For the text-containing cell, return its midpoint in (x, y) coordinate format. 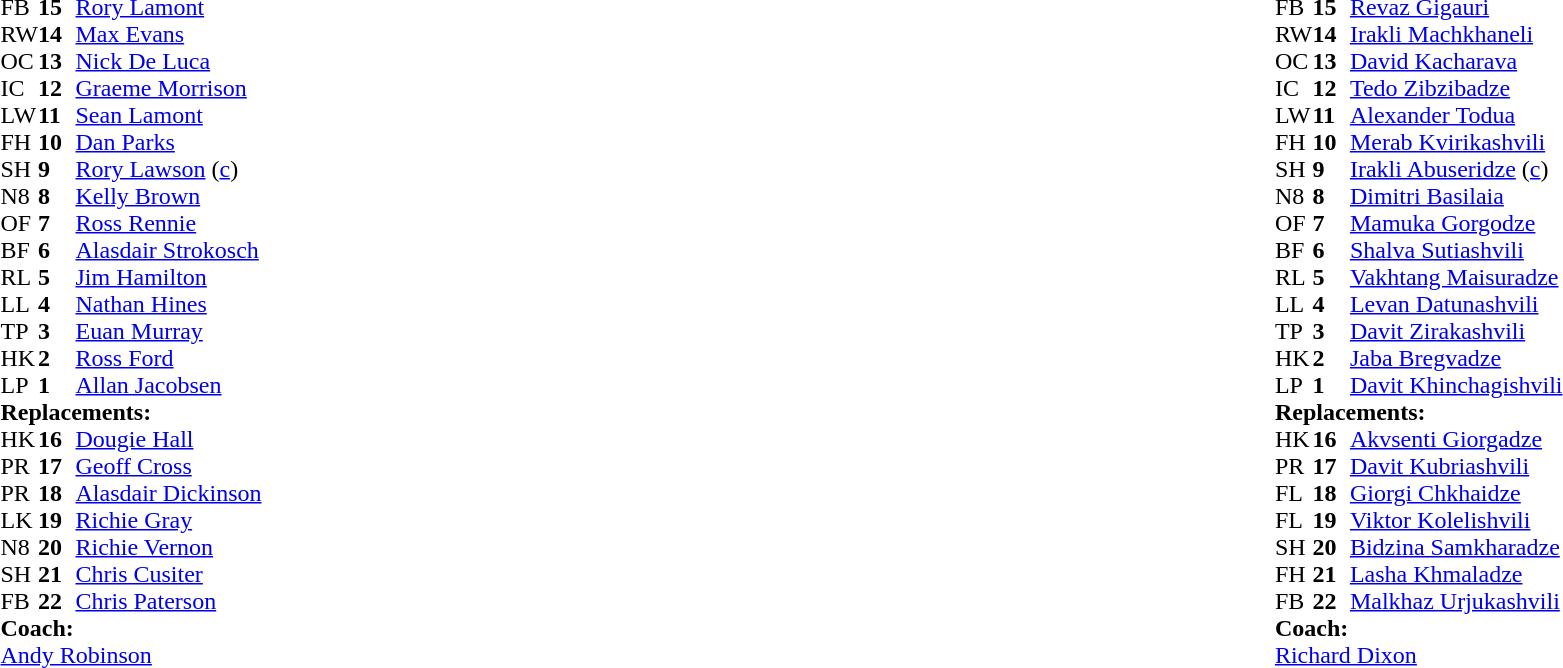
Dougie Hall (169, 440)
Alasdair Strokosch (169, 250)
Alexander Todua (1456, 116)
Irakli Machkhaneli (1456, 34)
David Kacharava (1456, 62)
Ross Rennie (169, 224)
Akvsenti Giorgadze (1456, 440)
Jaba Bregvadze (1456, 358)
Chris Paterson (169, 602)
LK (19, 520)
Richie Vernon (169, 548)
Lasha Khmaladze (1456, 574)
Richie Gray (169, 520)
Geoff Cross (169, 466)
Viktor Kolelishvili (1456, 520)
Nick De Luca (169, 62)
Mamuka Gorgodze (1456, 224)
Davit Zirakashvili (1456, 332)
Malkhaz Urjukashvili (1456, 602)
Chris Cusiter (169, 574)
Irakli Abuseridze (c) (1456, 170)
Jim Hamilton (169, 278)
Euan Murray (169, 332)
Davit Khinchagishvili (1456, 386)
Vakhtang Maisuradze (1456, 278)
Alasdair Dickinson (169, 494)
Bidzina Samkharadze (1456, 548)
Tedo Zibzibadze (1456, 88)
Kelly Brown (169, 196)
Shalva Sutiashvili (1456, 250)
Rory Lawson (c) (169, 170)
Dan Parks (169, 142)
Max Evans (169, 34)
Giorgi Chkhaidze (1456, 494)
Ross Ford (169, 358)
Sean Lamont (169, 116)
Merab Kvirikashvili (1456, 142)
Nathan Hines (169, 304)
Davit Kubriashvili (1456, 466)
Allan Jacobsen (169, 386)
Graeme Morrison (169, 88)
Levan Datunashvili (1456, 304)
Dimitri Basilaia (1456, 196)
